Search for the cell housing the specified text and yield its [x, y] center coordinate. 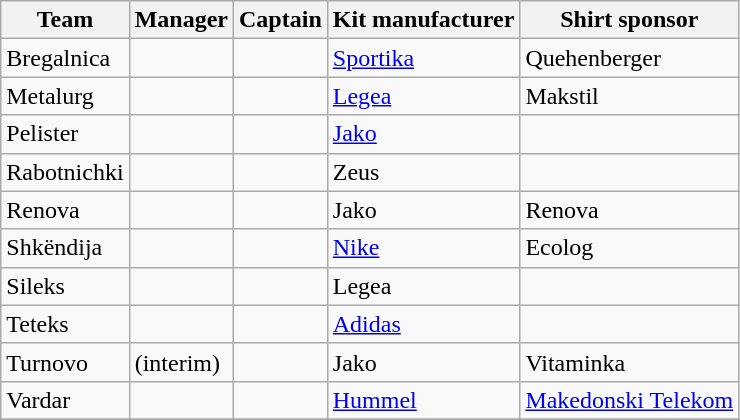
Bregalnica [65, 58]
Pelister [65, 134]
Hummel [424, 400]
Sportika [424, 58]
Kit manufacturer [424, 20]
Ecolog [630, 248]
Vardar [65, 400]
Captain [281, 20]
Turnovo [65, 362]
Manager [181, 20]
(interim) [181, 362]
Adidas [424, 324]
Shkëndija [65, 248]
Shirt sponsor [630, 20]
Rabotnichki [65, 172]
Makstil [630, 96]
Team [65, 20]
Makedonski Telekom [630, 400]
Nike [424, 248]
Vitaminka [630, 362]
Quehenberger [630, 58]
Metalurg [65, 96]
Teteks [65, 324]
Zeus [424, 172]
Sileks [65, 286]
